From the cell containing the given text, extract its center point as (x, y) coordinate. 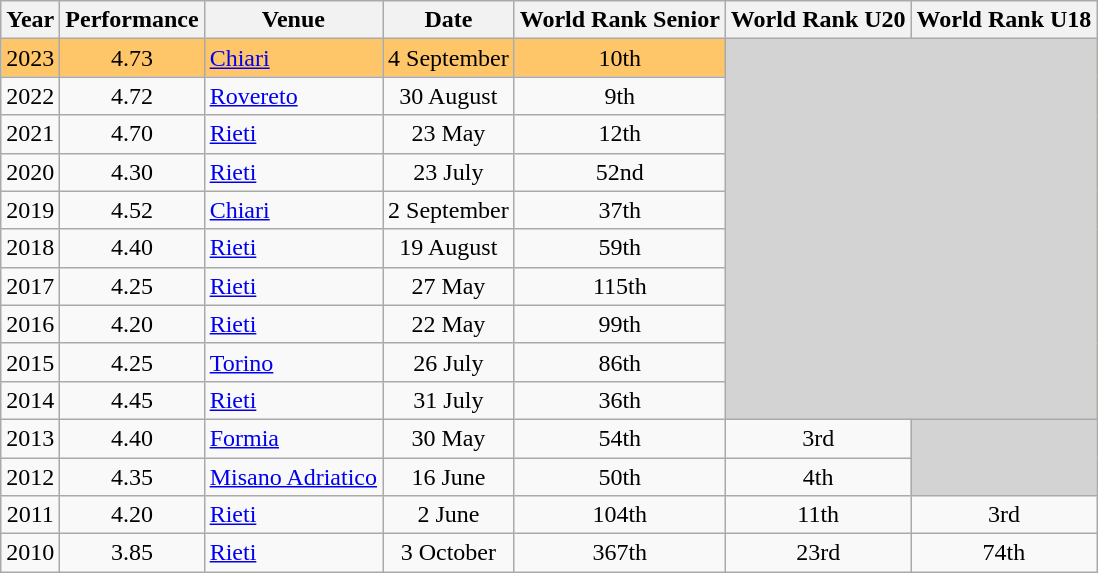
59th (620, 248)
4.70 (132, 134)
2012 (30, 477)
11th (818, 515)
115th (620, 286)
Date (449, 20)
36th (620, 400)
50th (620, 477)
Misano Adriatico (293, 477)
37th (620, 210)
2022 (30, 96)
2023 (30, 58)
22 May (449, 324)
2011 (30, 515)
2021 (30, 134)
52nd (620, 172)
4 September (449, 58)
Formia (293, 438)
Year (30, 20)
2017 (30, 286)
World Rank U18 (1004, 20)
Venue (293, 20)
3.85 (132, 553)
4.30 (132, 172)
31 July (449, 400)
4.72 (132, 96)
23 July (449, 172)
2014 (30, 400)
World Rank U20 (818, 20)
4.45 (132, 400)
Rovereto (293, 96)
30 August (449, 96)
12th (620, 134)
2 June (449, 515)
86th (620, 362)
16 June (449, 477)
4.35 (132, 477)
4.73 (132, 58)
4th (818, 477)
Performance (132, 20)
30 May (449, 438)
2015 (30, 362)
27 May (449, 286)
367th (620, 553)
World Rank Senior (620, 20)
99th (620, 324)
74th (1004, 553)
19 August (449, 248)
2016 (30, 324)
4.52 (132, 210)
Torino (293, 362)
10th (620, 58)
23 May (449, 134)
104th (620, 515)
2019 (30, 210)
2020 (30, 172)
26 July (449, 362)
2010 (30, 553)
9th (620, 96)
2018 (30, 248)
2 September (449, 210)
23rd (818, 553)
3 October (449, 553)
54th (620, 438)
2013 (30, 438)
